Pinpoint the cell where the given text exists, returning its [x, y] midpoint coordinate. 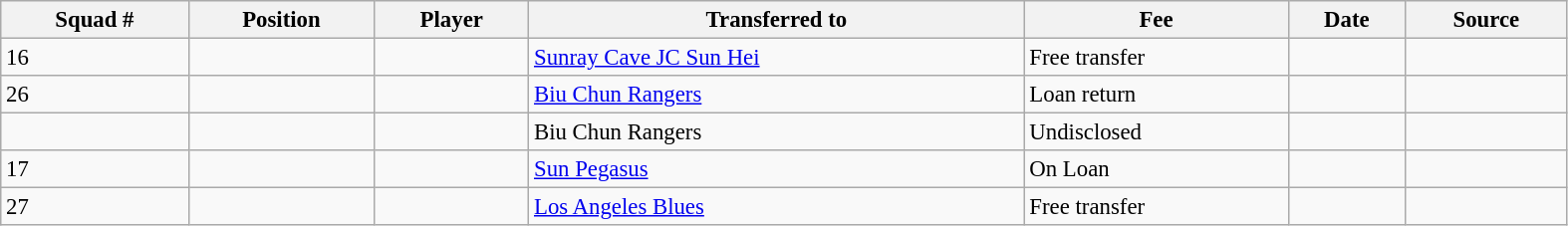
Sunray Cave JC Sun Hei [777, 58]
Undisclosed [1156, 132]
Loan return [1156, 95]
26 [95, 95]
16 [95, 58]
Source [1486, 20]
Fee [1156, 20]
27 [95, 207]
Player [452, 20]
Date [1347, 20]
Squad # [95, 20]
Sun Pegasus [777, 169]
17 [95, 169]
Position [281, 20]
Transferred to [777, 20]
Los Angeles Blues [777, 207]
On Loan [1156, 169]
